Identify which cell holds the provided text, then report its (X, Y) central coordinate. 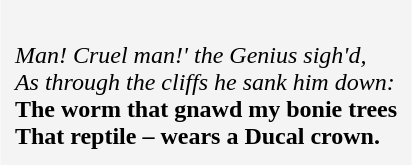
Man! Cruel man!' the Genius sigh'd, As through the cliffs he sank him down: The worm that gnawd my bonie trees That reptile – wears a Ducal crown. (206, 82)
